Output the (X, Y) coordinate of the center of the cell containing the given text.  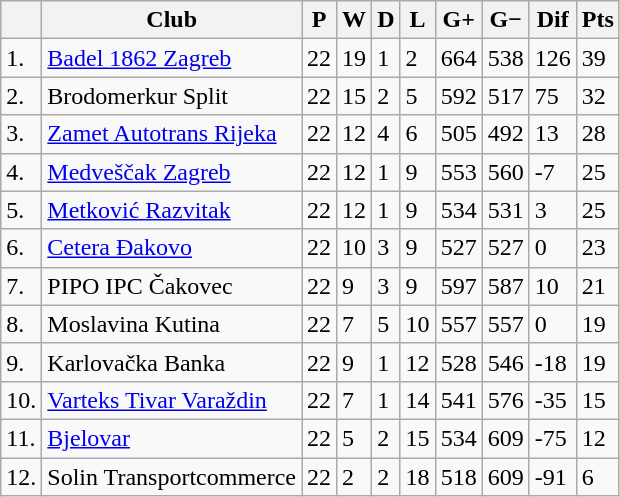
Medveščak Zagreb (172, 172)
-35 (552, 400)
531 (506, 210)
D (386, 20)
Moslavina Kutina (172, 324)
664 (458, 58)
Solin Transportcommerce (172, 477)
32 (598, 96)
P (320, 20)
13 (552, 134)
L (418, 20)
7. (22, 286)
28 (598, 134)
Cetera Đakovo (172, 248)
Brodomerkur Split (172, 96)
5. (22, 210)
517 (506, 96)
592 (458, 96)
9. (22, 362)
23 (598, 248)
553 (458, 172)
1. (22, 58)
11. (22, 438)
Varteks Tivar Varaždin (172, 400)
560 (506, 172)
8. (22, 324)
587 (506, 286)
Karlovačka Banka (172, 362)
Bjelovar (172, 438)
-7 (552, 172)
PIPO IPC Čakovec (172, 286)
-75 (552, 438)
528 (458, 362)
21 (598, 286)
518 (458, 477)
75 (552, 96)
W (354, 20)
Badel 1862 Zagreb (172, 58)
597 (458, 286)
505 (458, 134)
G+ (458, 20)
G− (506, 20)
Pts (598, 20)
492 (506, 134)
Zamet Autotrans Rijeka (172, 134)
3. (22, 134)
14 (418, 400)
-18 (552, 362)
6. (22, 248)
541 (458, 400)
Dif (552, 20)
Club (172, 20)
2. (22, 96)
Metković Razvitak (172, 210)
4 (386, 134)
576 (506, 400)
10. (22, 400)
18 (418, 477)
39 (598, 58)
546 (506, 362)
-91 (552, 477)
538 (506, 58)
12. (22, 477)
4. (22, 172)
126 (552, 58)
